Return the [X, Y] coordinate for the center point of the cell that contains the specified text.  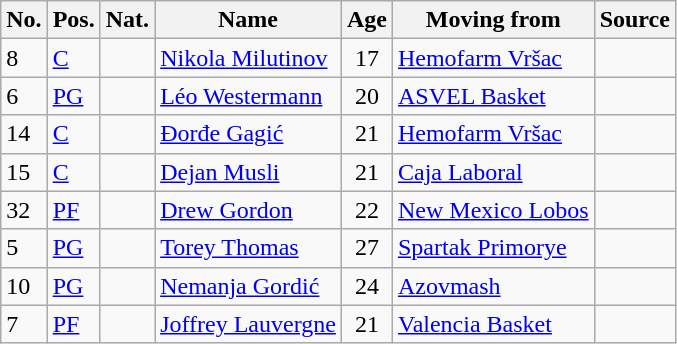
New Mexico Lobos [493, 210]
17 [366, 58]
Dejan Musli [248, 172]
7 [24, 324]
Nikola Milutinov [248, 58]
Nemanja Gordić [248, 286]
Moving from [493, 20]
24 [366, 286]
27 [366, 248]
No. [24, 20]
Joffrey Lauvergne [248, 324]
8 [24, 58]
Léo Westermann [248, 96]
6 [24, 96]
Pos. [74, 20]
20 [366, 96]
22 [366, 210]
15 [24, 172]
Đorđe Gagić [248, 134]
14 [24, 134]
Valencia Basket [493, 324]
5 [24, 248]
ASVEL Basket [493, 96]
Drew Gordon [248, 210]
Torey Thomas [248, 248]
Azovmash [493, 286]
Name [248, 20]
Source [634, 20]
Spartak Primorye [493, 248]
10 [24, 286]
Age [366, 20]
32 [24, 210]
Nat. [127, 20]
Caja Laboral [493, 172]
